Return (X, Y) of the center of cell containing provided text 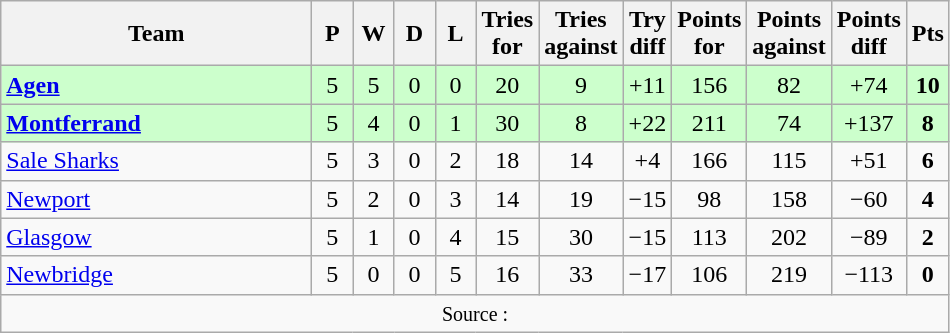
Points for (710, 34)
202 (789, 237)
20 (508, 85)
82 (789, 85)
D (414, 34)
Agen (156, 85)
+74 (868, 85)
−17 (648, 275)
18 (508, 161)
P (332, 34)
+11 (648, 85)
+4 (648, 161)
Source : (476, 313)
Points against (789, 34)
W (374, 34)
Sale Sharks (156, 161)
106 (710, 275)
166 (710, 161)
158 (789, 199)
15 (508, 237)
−113 (868, 275)
Glasgow (156, 237)
L (456, 34)
6 (928, 161)
Tries against (581, 34)
115 (789, 161)
9 (581, 85)
219 (789, 275)
−60 (868, 199)
156 (710, 85)
Try diff (648, 34)
+22 (648, 123)
Montferrand (156, 123)
16 (508, 275)
Tries for (508, 34)
98 (710, 199)
−89 (868, 237)
Points diff (868, 34)
19 (581, 199)
33 (581, 275)
+51 (868, 161)
Team (156, 34)
113 (710, 237)
10 (928, 85)
Pts (928, 34)
+137 (868, 123)
Newport (156, 199)
74 (789, 123)
211 (710, 123)
Newbridge (156, 275)
